Determine the [x, y] coordinate at the center of the cell enclosing the given text.  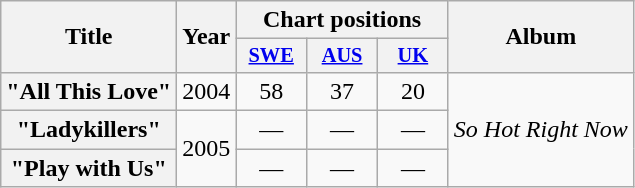
Year [206, 37]
"Play with Us" [89, 168]
SWE [272, 56]
Album [540, 37]
"All This Love" [89, 91]
So Hot Right Now [540, 129]
AUS [342, 56]
2005 [206, 149]
20 [412, 91]
Title [89, 37]
37 [342, 91]
Chart positions [342, 20]
UK [412, 56]
"Ladykillers" [89, 130]
2004 [206, 91]
58 [272, 91]
